For the text-containing cell, return its midpoint in [X, Y] coordinate format. 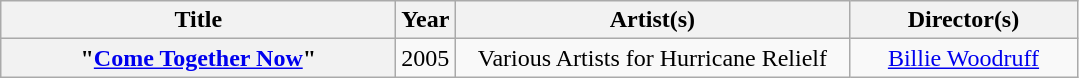
Billie Woodruff [964, 58]
"Come Together Now" [198, 58]
Various Artists for Hurricane Relielf [652, 58]
Title [198, 20]
2005 [426, 58]
Director(s) [964, 20]
Artist(s) [652, 20]
Year [426, 20]
